Return the [X, Y] coordinate for the center point of the cell that contains the specified text.  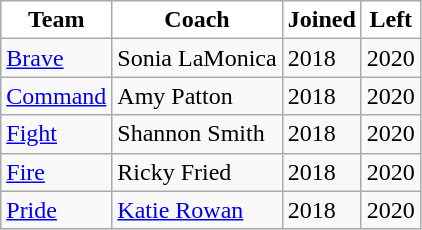
Joined [322, 20]
Fire [56, 172]
Pride [56, 210]
Fight [56, 134]
Amy Patton [197, 96]
Katie Rowan [197, 210]
Brave [56, 58]
Shannon Smith [197, 134]
Ricky Fried [197, 172]
Sonia LaMonica [197, 58]
Left [390, 20]
Coach [197, 20]
Command [56, 96]
Team [56, 20]
